Find where the given text appears and provide that cell's center as [X, Y] coordinate. 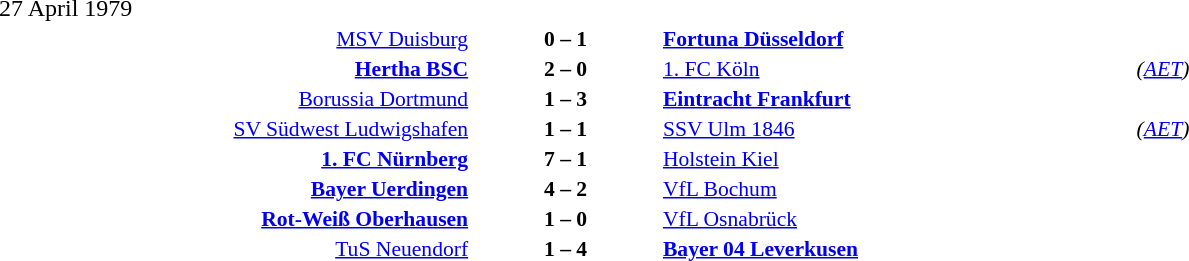
1 – 1 [566, 128]
VfL Osnabrück [897, 218]
0 – 1 [566, 38]
Fortuna Düsseldorf [897, 38]
SSV Ulm 1846 [897, 128]
1 – 0 [566, 218]
1 – 3 [566, 98]
Eintracht Frankfurt [897, 98]
Holstein Kiel [897, 158]
VfL Bochum [897, 188]
2 – 0 [566, 68]
1. FC Köln [897, 68]
7 – 1 [566, 158]
4 – 2 [566, 188]
